Find where the given text appears and provide that cell's center as [X, Y] coordinate. 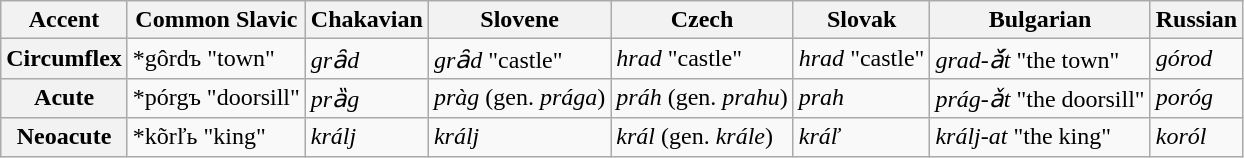
grad-ǎ́t "the town" [1040, 59]
*kõrľь "king" [216, 137]
král (gen. krále) [702, 137]
poróg [1196, 98]
grȃd "castle" [519, 59]
Czech [702, 20]
králj-at "the king" [1040, 137]
Common Slavic [216, 20]
*pórgъ "doorsill" [216, 98]
*gôrdъ "town" [216, 59]
kráľ [862, 137]
Slovak [862, 20]
prah [862, 98]
práh (gen. prahu) [702, 98]
Bulgarian [1040, 20]
Circumflex [64, 59]
prág-ǎt "the doorsill" [1040, 98]
Neoacute [64, 137]
Russian [1196, 20]
koról [1196, 137]
Slovene [519, 20]
grȃd [366, 59]
górod [1196, 59]
Acute [64, 98]
Chakavian [366, 20]
Accent [64, 20]
pràg (gen. prága) [519, 98]
prȁg [366, 98]
